From the cell containing the given text, extract its center point as (X, Y) coordinate. 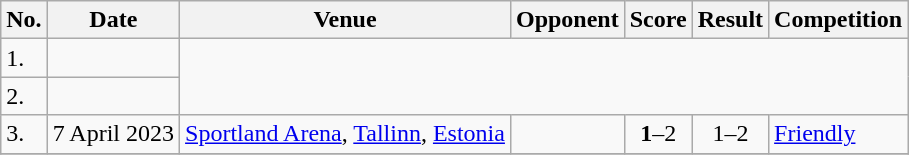
Sportland Arena, Tallinn, Estonia (346, 134)
Result (730, 20)
Friendly (838, 134)
No. (24, 20)
7 April 2023 (113, 134)
Date (113, 20)
Opponent (567, 20)
Score (658, 20)
Venue (346, 20)
1. (24, 58)
Competition (838, 20)
2. (24, 96)
3. (24, 134)
